Output the [x, y] coordinate of the center of the cell containing the given text.  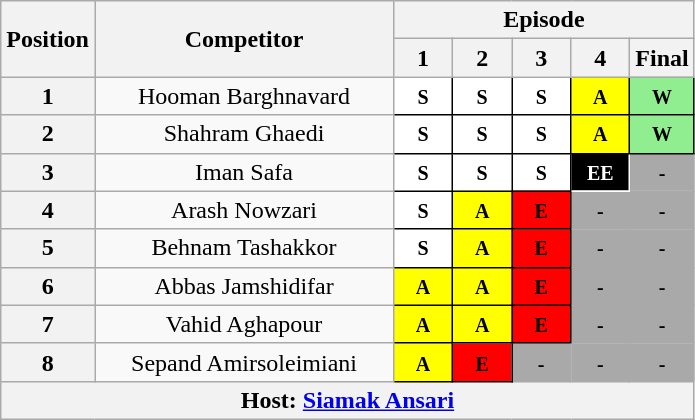
Abbas Jamshidifar [244, 286]
Vahid Aghapour [244, 324]
6 [48, 286]
Iman Safa [244, 172]
Position [48, 39]
Competitor [244, 39]
Behnam Tashakkor [244, 248]
8 [48, 362]
Hooman Barghnavard [244, 96]
Final [662, 58]
7 [48, 324]
Host: Siamak Ansari [348, 400]
Episode [544, 20]
Shahram Ghaedi [244, 134]
Sepand Amirsoleimiani [244, 362]
5 [48, 248]
EE [600, 172]
Arash Nowzari [244, 210]
